Scan for the cell matching the given text and deliver its [x, y] coordinate at center. 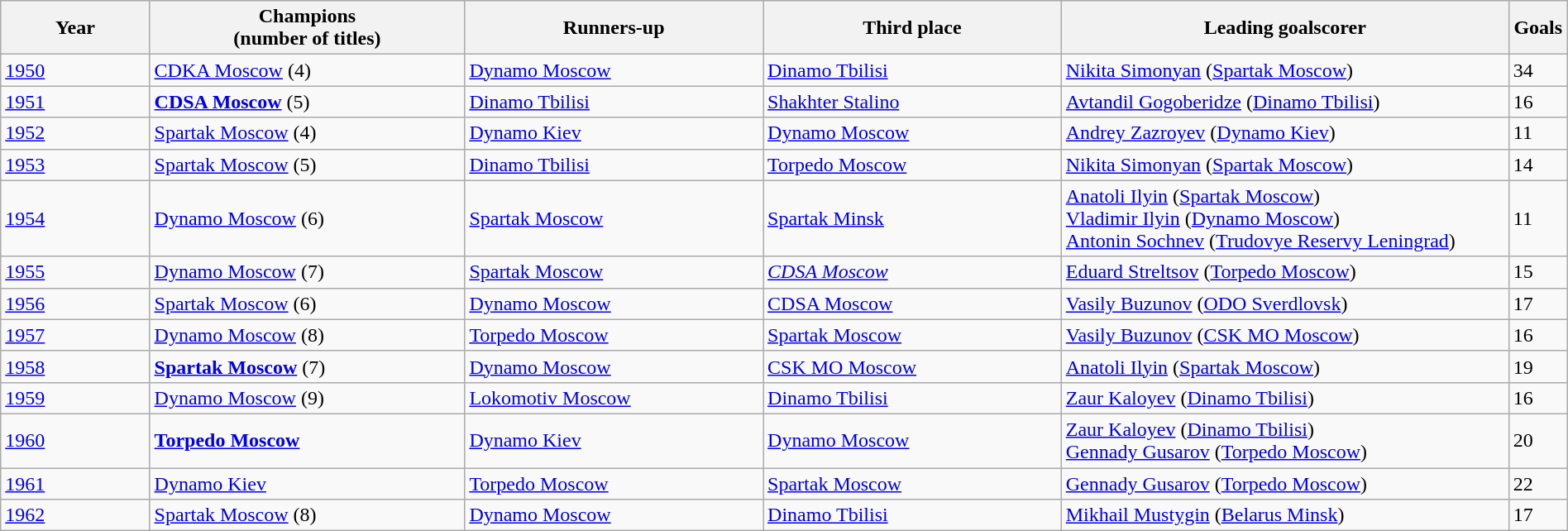
1955 [75, 272]
Avtandil Gogoberidze (Dinamo Tbilisi) [1285, 102]
1953 [75, 165]
Anatoli Ilyin (Spartak Moscow)Vladimir Ilyin (Dynamo Moscow)Antonin Sochnev (Trudovye Reservy Leningrad) [1285, 218]
Dynamo Moscow (8) [308, 335]
CSK MO Moscow [913, 366]
22 [1538, 484]
CDKA Moscow (4) [308, 70]
19 [1538, 366]
1957 [75, 335]
Year [75, 28]
Spartak Moscow (4) [308, 133]
Eduard Streltsov (Torpedo Moscow) [1285, 272]
CDSA Moscow (5) [308, 102]
1956 [75, 304]
1954 [75, 218]
Leading goalscorer [1285, 28]
Vasily Buzunov (CSK MO Moscow) [1285, 335]
1962 [75, 515]
1952 [75, 133]
Andrey Zazroyev (Dynamo Kiev) [1285, 133]
1951 [75, 102]
Champions(number of titles) [308, 28]
Spartak Moscow (6) [308, 304]
1960 [75, 440]
1961 [75, 484]
Dynamo Moscow (9) [308, 398]
Third place [913, 28]
Zaur Kaloyev (Dinamo Tbilisi) [1285, 398]
Lokomotiv Moscow [614, 398]
Dynamo Moscow (7) [308, 272]
Spartak Minsk [913, 218]
Runners-up [614, 28]
Spartak Moscow (7) [308, 366]
Goals [1538, 28]
1950 [75, 70]
Shakhter Stalino [913, 102]
Gennady Gusarov (Torpedo Moscow) [1285, 484]
Spartak Moscow (8) [308, 515]
14 [1538, 165]
Mikhail Mustygin (Belarus Minsk) [1285, 515]
Spartak Moscow (5) [308, 165]
Vasily Buzunov (ODO Sverdlovsk) [1285, 304]
Zaur Kaloyev (Dinamo Tbilisi)Gennady Gusarov (Torpedo Moscow) [1285, 440]
15 [1538, 272]
1959 [75, 398]
20 [1538, 440]
Dynamo Moscow (6) [308, 218]
1958 [75, 366]
34 [1538, 70]
Anatoli Ilyin (Spartak Moscow) [1285, 366]
